For the text-containing cell, return its midpoint in [x, y] coordinate format. 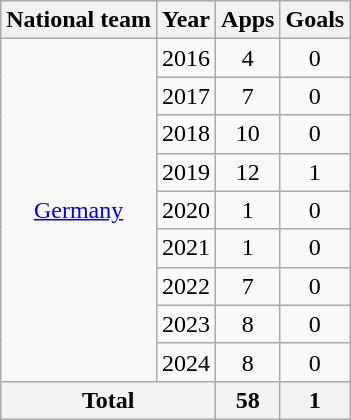
12 [248, 172]
2022 [186, 286]
Apps [248, 20]
Total [108, 400]
2019 [186, 172]
2020 [186, 210]
2024 [186, 362]
2023 [186, 324]
Goals [315, 20]
Year [186, 20]
2021 [186, 248]
National team [79, 20]
2017 [186, 96]
2016 [186, 58]
4 [248, 58]
Germany [79, 210]
10 [248, 134]
2018 [186, 134]
58 [248, 400]
